Return the [x, y] coordinate for the center point of the cell that contains the specified text.  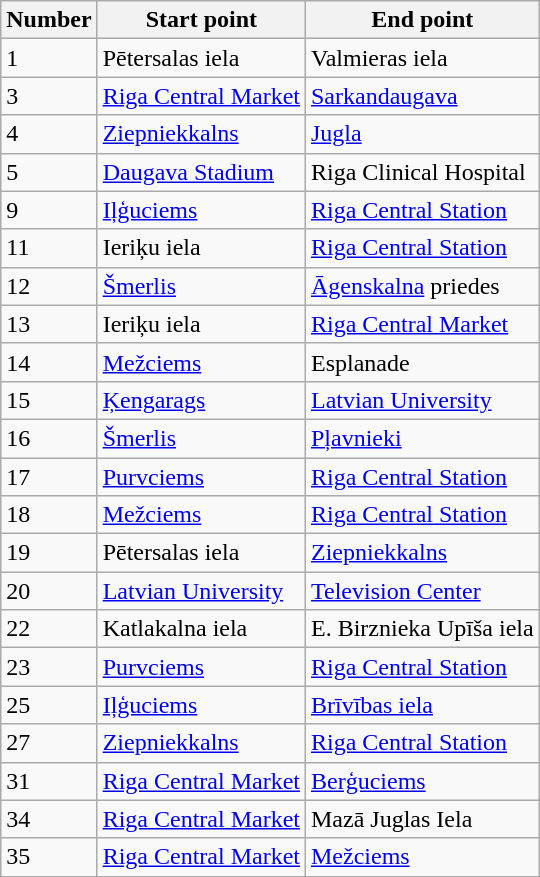
12 [49, 286]
1 [49, 58]
Brīvības iela [422, 705]
4 [49, 134]
Berģuciems [422, 781]
Riga Clinical Hospital [422, 172]
Daugava Stadium [201, 172]
20 [49, 591]
Television Center [422, 591]
Sarkandaugava [422, 96]
9 [49, 210]
23 [49, 667]
Pļavnieki [422, 438]
22 [49, 629]
18 [49, 515]
17 [49, 477]
Start point [201, 20]
35 [49, 857]
Mazā Juglas Iela [422, 819]
Valmieras iela [422, 58]
Esplanade [422, 362]
3 [49, 96]
Number [49, 20]
Jugla [422, 134]
11 [49, 248]
25 [49, 705]
14 [49, 362]
15 [49, 400]
End point [422, 20]
27 [49, 743]
Āgenskalna priedes [422, 286]
5 [49, 172]
34 [49, 819]
Ķengarags [201, 400]
13 [49, 324]
16 [49, 438]
19 [49, 553]
E. Birznieka Upīša iela [422, 629]
Katlakalna iela [201, 629]
31 [49, 781]
